Scan for the cell matching the given text and deliver its [x, y] coordinate at center. 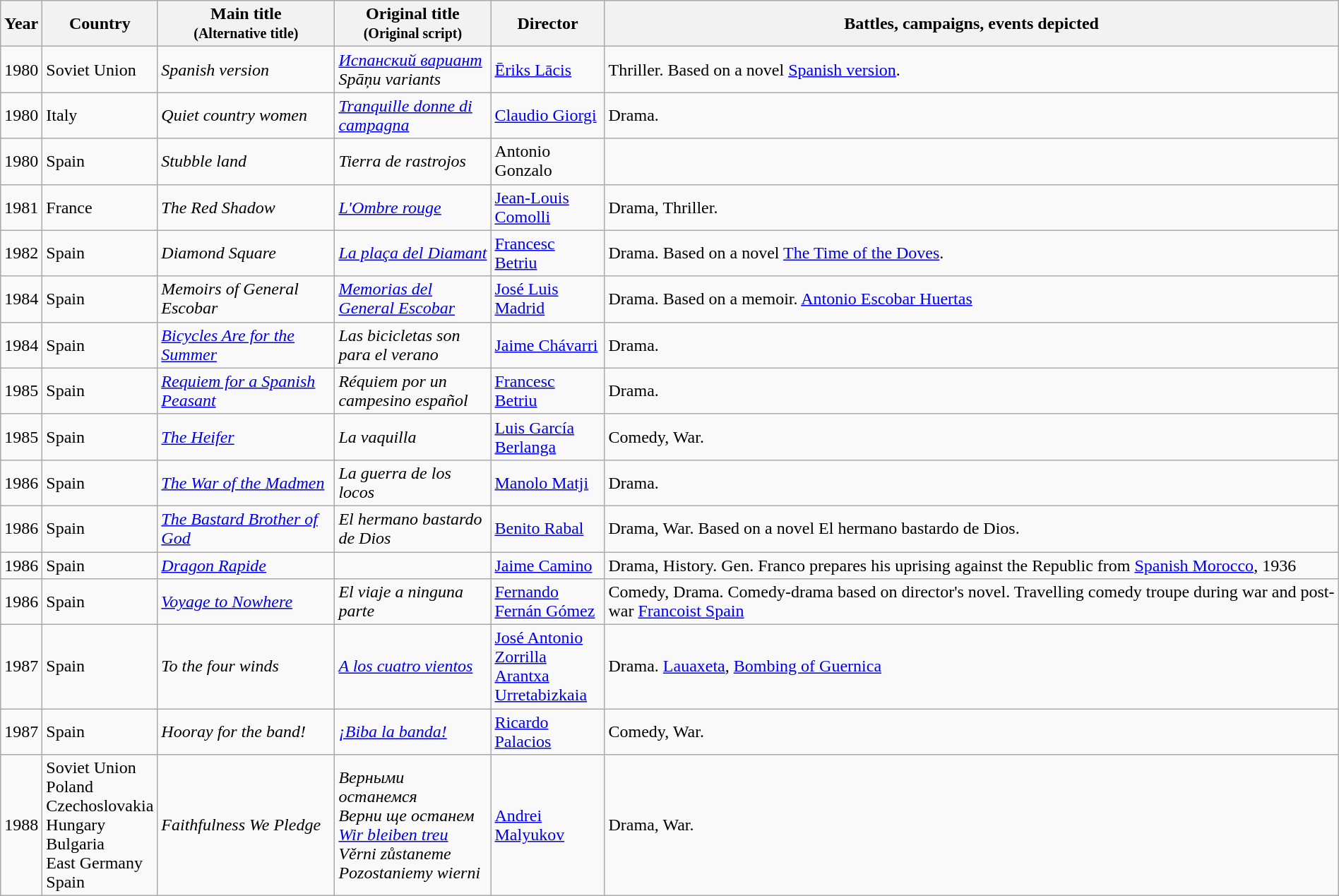
1981 [21, 208]
Drama. Based on a memoir. Antonio Escobar Huertas [972, 299]
Benito Rabal [548, 528]
Drama, War. Based on a novel El hermano bastardo de Dios. [972, 528]
Fernando Fernán Gómez [548, 602]
José Luis Madrid [548, 299]
Ricardo Palacios [548, 731]
Andrei Malyukov [548, 825]
Memoirs of General Escobar [246, 299]
Manolo Matji [548, 483]
Tierra de rastrojos [412, 161]
Original title(Original script) [412, 24]
Bicycles Are for the Summer [246, 345]
Jaime Camino [548, 566]
Thriller. Based on a novel Spanish version. [972, 69]
Country [100, 24]
Main title(Alternative title) [246, 24]
Tranquille donne di campagna [412, 116]
1982 [21, 253]
Верными останемсяВерни ще останемWir bleiben treuVěrni zůstanemePozostaniemy wierni [412, 825]
Jaime Chávarri [548, 345]
Memorias del General Escobar [412, 299]
El viaje a ninguna parte [412, 602]
Italy [100, 116]
Diamond Square [246, 253]
Hooray for the band! [246, 731]
Requiem for a Spanish Peasant [246, 391]
El hermano bastardo de Dios [412, 528]
Drama, Thriller. [972, 208]
Drama. Based on a novel The Time of the Doves. [972, 253]
Испанский вариантSpāņu variants [412, 69]
Ēriks Lācis [548, 69]
L'Ombre rouge [412, 208]
Luis García Berlanga [548, 436]
La vaquilla [412, 436]
Réquiem por un campesino español [412, 391]
Quiet country women [246, 116]
To the four winds [246, 667]
Claudio Giorgi [548, 116]
France [100, 208]
La guerra de los locos [412, 483]
Jean-Louis Comolli [548, 208]
¡Biba la banda! [412, 731]
Drama, History. Gen. Franco prepares his uprising against the Republic from Spanish Morocco, 1936 [972, 566]
Drama, War. [972, 825]
The War of the Madmen [246, 483]
Soviet UnionPolandCzechoslovakiaHungaryBulgariaEast GermanySpain [100, 825]
Las bicicletas son para el verano [412, 345]
The Red Shadow [246, 208]
Spanish version [246, 69]
A los cuatro vientos [412, 667]
Soviet Union [100, 69]
La plaça del Diamant [412, 253]
Voyage to Nowhere [246, 602]
José Antonio ZorrillaArantxa Urretabizkaia [548, 667]
Stubble land [246, 161]
Antonio Gonzalo [548, 161]
The Heifer [246, 436]
Dragon Rapide [246, 566]
Faithfulness We Pledge [246, 825]
1988 [21, 825]
Director [548, 24]
Battles, campaigns, events depicted [972, 24]
The Bastard Brother of God [246, 528]
Comedy, Drama. Comedy-drama based on director's novel. Travelling comedy troupe during war and post-war Francoist Spain [972, 602]
Year [21, 24]
Drama. Lauaxeta, Bombing of Guernica [972, 667]
